Detect which cell encompasses the target text, then output its [x, y] center coordinate. 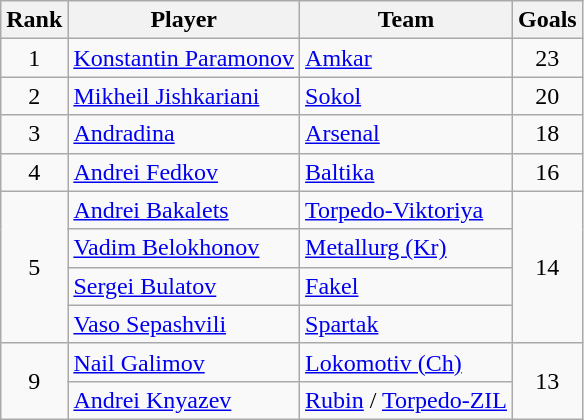
16 [547, 172]
Spartak [406, 324]
2 [34, 96]
Metallurg (Kr) [406, 248]
Team [406, 20]
Andrei Knyazev [184, 400]
Player [184, 20]
4 [34, 172]
20 [547, 96]
Arsenal [406, 134]
Andrei Fedkov [184, 172]
Baltika [406, 172]
Rank [34, 20]
Konstantin Paramonov [184, 58]
Vaso Sepashvili [184, 324]
14 [547, 267]
Nail Galimov [184, 362]
Goals [547, 20]
Fakel [406, 286]
Vadim Belokhonov [184, 248]
Lokomotiv (Ch) [406, 362]
Sergei Bulatov [184, 286]
1 [34, 58]
9 [34, 381]
5 [34, 267]
Mikheil Jishkariani [184, 96]
23 [547, 58]
18 [547, 134]
Torpedo-Viktoriya [406, 210]
13 [547, 381]
Sokol [406, 96]
Rubin / Torpedo-ZIL [406, 400]
Amkar [406, 58]
3 [34, 134]
Andradina [184, 134]
Andrei Bakalets [184, 210]
